Pinpoint the cell where the given text exists, returning its [X, Y] midpoint coordinate. 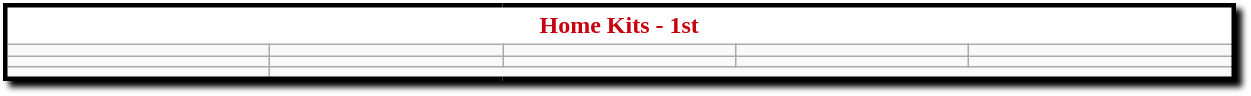
Home Kits - 1st [619, 25]
